Provide the [x, y] coordinate of the cell's center where the given text is located.  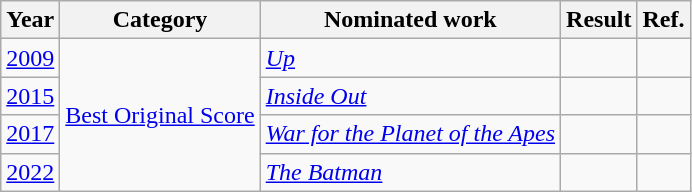
Year [30, 20]
2017 [30, 134]
The Batman [410, 172]
Ref. [664, 20]
Best Original Score [160, 115]
Inside Out [410, 96]
Up [410, 58]
Result [599, 20]
Nominated work [410, 20]
War for the Planet of the Apes [410, 134]
2022 [30, 172]
2009 [30, 58]
2015 [30, 96]
Category [160, 20]
